Extract the [X, Y] coordinate from the center of the cell holding the provided text.  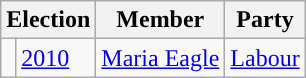
Party [265, 20]
Election [48, 20]
Member [160, 20]
Labour [265, 58]
2010 [56, 58]
Maria Eagle [160, 58]
